Return (x, y) of the center of cell containing provided text 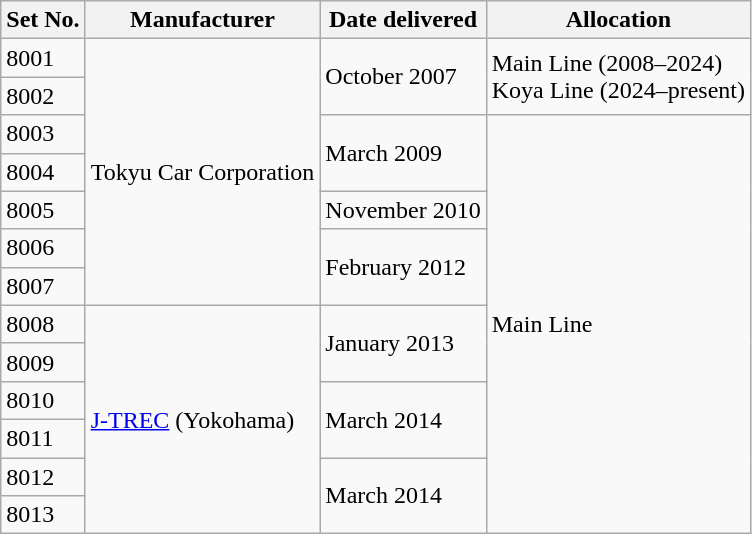
Main Line (618, 324)
8009 (43, 362)
8001 (43, 58)
8007 (43, 286)
Set No. (43, 20)
8005 (43, 210)
8004 (43, 172)
8010 (43, 400)
8006 (43, 248)
8003 (43, 134)
8008 (43, 324)
8002 (43, 96)
Date delivered (403, 20)
J-TREC (Yokohama) (202, 419)
Allocation (618, 20)
January 2013 (403, 343)
October 2007 (403, 77)
8012 (43, 477)
Tokyu Car Corporation (202, 172)
March 2009 (403, 153)
8011 (43, 438)
November 2010 (403, 210)
Main Line (2008–2024) Koya Line (2024–present) (618, 77)
February 2012 (403, 267)
Manufacturer (202, 20)
8013 (43, 515)
